Scan for the cell matching the given text and deliver its [X, Y] coordinate at center. 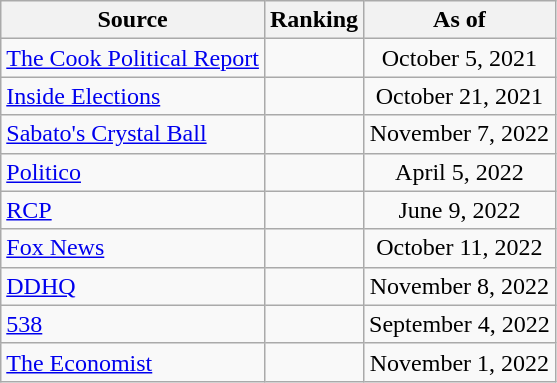
Fox News [133, 248]
June 9, 2022 [460, 210]
November 7, 2022 [460, 134]
November 1, 2022 [460, 362]
October 5, 2021 [460, 58]
538 [133, 324]
November 8, 2022 [460, 286]
RCP [133, 210]
Source [133, 20]
The Economist [133, 362]
Ranking [314, 20]
Sabato's Crystal Ball [133, 134]
October 11, 2022 [460, 248]
As of [460, 20]
Inside Elections [133, 96]
Politico [133, 172]
DDHQ [133, 286]
October 21, 2021 [460, 96]
April 5, 2022 [460, 172]
The Cook Political Report [133, 58]
September 4, 2022 [460, 324]
